Find where the given text appears and provide that cell's center as (x, y) coordinate. 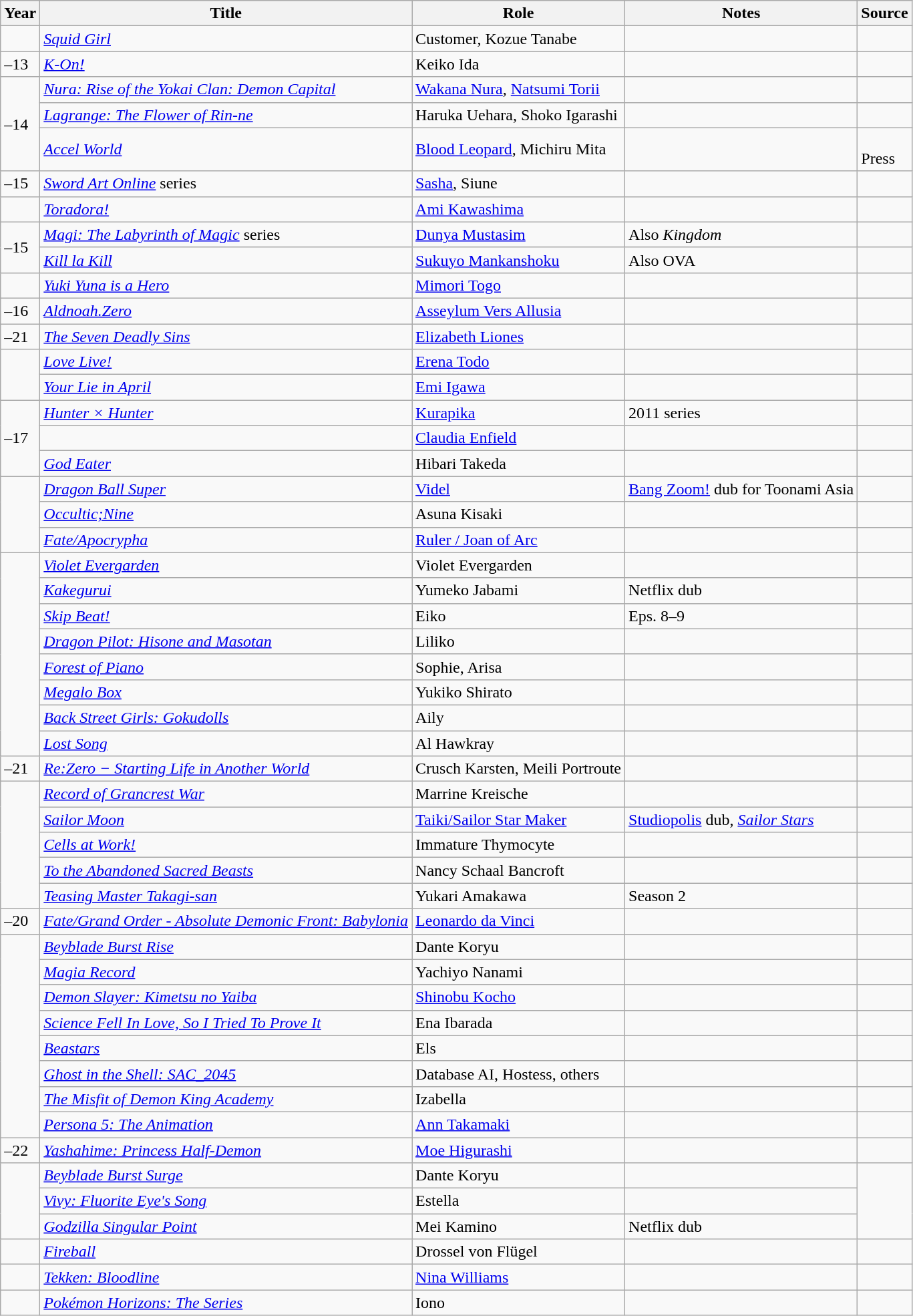
Yukiko Shirato (518, 692)
Aily (518, 717)
Year (20, 13)
Sailor Moon (226, 820)
Your Lie in April (226, 387)
Nina Williams (518, 1277)
Forest of Piano (226, 667)
Accel World (226, 150)
Yumeko Jabami (518, 591)
Sophie, Arisa (518, 667)
Aldnoah.Zero (226, 311)
Pokémon Horizons: The Series (226, 1303)
Occultic;Nine (226, 514)
–22 (20, 1150)
Estella (518, 1201)
Kakegurui (226, 591)
–20 (20, 921)
Megalo Box (226, 692)
Studiopolis dub, Sailor Stars (741, 820)
Ruler / Joan of Arc (518, 540)
Customer, Kozue Tanabe (518, 39)
Record of Grancrest War (226, 794)
Emi Igawa (518, 387)
Fireball (226, 1252)
2011 series (741, 413)
Sukuyo Mankanshoku (518, 260)
Izabella (518, 1099)
Leonardo da Vinci (518, 921)
Immature Thymocyte (518, 845)
To the Abandoned Sacred Beasts (226, 870)
Notes (741, 13)
Videl (518, 489)
Science Fell In Love, So I Tried To Prove It (226, 1023)
Magia Record (226, 972)
Crusch Karsten, Meili Portroute (518, 769)
Shinobu Kocho (518, 997)
Fate/Apocrypha (226, 540)
Drossel von Flügel (518, 1252)
Yukari Amakawa (518, 896)
Hunter × Hunter (226, 413)
Dragon Ball Super (226, 489)
Persona 5: The Animation (226, 1124)
Vivy: Fluorite Eye's Song (226, 1201)
Kill la Kill (226, 260)
Database AI, Hostess, others (518, 1074)
Re:Zero − Starting Life in Another World (226, 769)
Tekken: Bloodline (226, 1277)
Asuna Kisaki (518, 514)
Demon Slayer: Kimetsu no Yaiba (226, 997)
Keiko Ida (518, 64)
Lagrange: The Flower of Rin-ne (226, 115)
Beyblade Burst Surge (226, 1176)
Season 2 (741, 896)
Title (226, 13)
Ghost in the Shell: SAC_2045 (226, 1074)
Source (884, 13)
Skip Beat! (226, 616)
Fate/Grand Order - Absolute Demonic Front: Babylonia (226, 921)
Magi: The Labyrinth of Magic series (226, 234)
Kurapika (518, 413)
Yuki Yuna is a Hero (226, 285)
Mimori Togo (518, 285)
The Misfit of Demon King Academy (226, 1099)
Hibari Takeda (518, 464)
Yashahime: Princess Half-Demon (226, 1150)
Press (884, 150)
K-On! (226, 64)
Els (518, 1048)
Wakana Nura, Natsumi Torii (518, 90)
Ann Takamaki (518, 1124)
Liliko (518, 641)
Cells at Work! (226, 845)
Godzilla Singular Point (226, 1226)
Elizabeth Liones (518, 336)
Toradora! (226, 209)
Eiko (518, 616)
Haruka Uehara, Shoko Igarashi (518, 115)
Nancy Schaal Bancroft (518, 870)
Also Kingdom (741, 234)
Mei Kamino (518, 1226)
Sasha, Siune (518, 184)
Sword Art Online series (226, 184)
Blood Leopard, Michiru Mita (518, 150)
Erena Todo (518, 362)
Taiki/Sailor Star Maker (518, 820)
God Eater (226, 464)
Bang Zoom! dub for Toonami Asia (741, 489)
–14 (20, 124)
Also OVA (741, 260)
Iono (518, 1303)
Love Live! (226, 362)
Ami Kawashima (518, 209)
–13 (20, 64)
Moe Higurashi (518, 1150)
Dunya Mustasim (518, 234)
Squid Girl (226, 39)
Ena Ibarada (518, 1023)
Teasing Master Takagi-san (226, 896)
Beastars (226, 1048)
Role (518, 13)
Back Street Girls: Gokudolls (226, 717)
Dragon Pilot: Hisone and Masotan (226, 641)
Yachiyo Nanami (518, 972)
Eps. 8–9 (741, 616)
Marrine Kreische (518, 794)
The Seven Deadly Sins (226, 336)
Beyblade Burst Rise (226, 947)
Asseylum Vers Allusia (518, 311)
Nura: Rise of the Yokai Clan: Demon Capital (226, 90)
Lost Song (226, 744)
–17 (20, 438)
–16 (20, 311)
Claudia Enfield (518, 438)
Al Hawkray (518, 744)
